Pinpoint the cell where the given text exists, returning its [X, Y] midpoint coordinate. 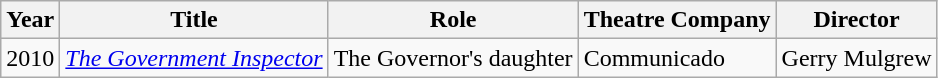
Director [856, 20]
Year [30, 20]
Gerry Mulgrew [856, 58]
The Governor's daughter [453, 58]
The Government Inspector [194, 58]
Theatre Company [677, 20]
Title [194, 20]
Communicado [677, 58]
Role [453, 20]
2010 [30, 58]
